Scan for the cell matching the given text and deliver its [X, Y] coordinate at center. 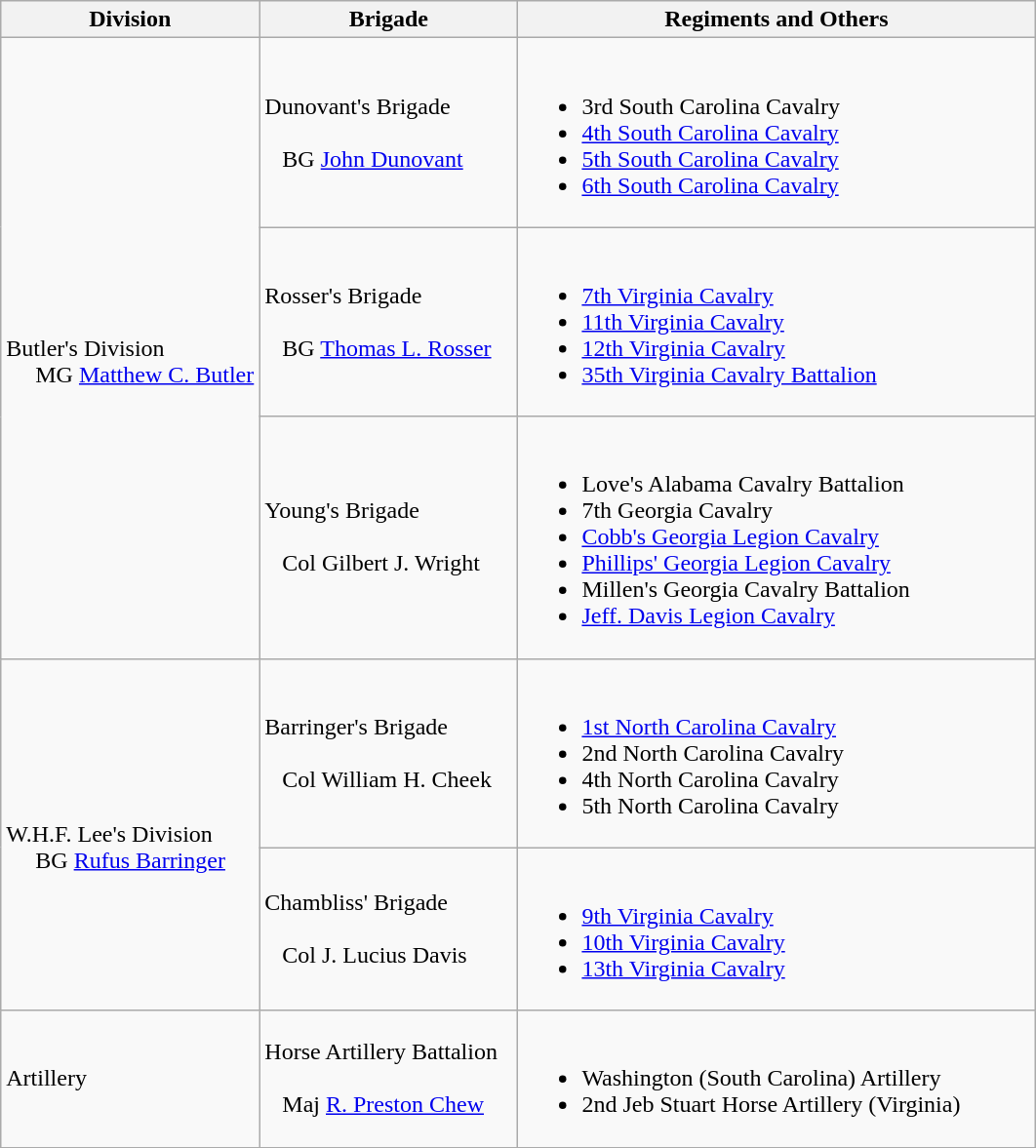
Regiments and Others [777, 20]
1st North Carolina Cavalry2nd North Carolina Cavalry4th North Carolina Cavalry5th North Carolina Cavalry [777, 753]
Dunovant's Brigade BG John Dunovant [388, 133]
Barringer's Brigade Col William H. Cheek [388, 753]
Young's Brigade Col Gilbert J. Wright [388, 537]
Washington (South Carolina) Artillery2nd Jeb Stuart Horse Artillery (Virginia) [777, 1079]
Rosser's Brigade BG Thomas L. Rosser [388, 322]
Horse Artillery Battalion Maj R. Preston Chew [388, 1079]
7th Virginia Cavalry11th Virginia Cavalry12th Virginia Cavalry35th Virginia Cavalry Battalion [777, 322]
Artillery [131, 1079]
Chambliss' Brigade Col J. Lucius Davis [388, 929]
9th Virginia Cavalry10th Virginia Cavalry13th Virginia Cavalry [777, 929]
Butler's Division MG Matthew C. Butler [131, 348]
Division [131, 20]
3rd South Carolina Cavalry4th South Carolina Cavalry5th South Carolina Cavalry6th South Carolina Cavalry [777, 133]
Brigade [388, 20]
W.H.F. Lee's Division BG Rufus Barringer [131, 835]
